Search for the cell housing the specified text and yield its (X, Y) center coordinate. 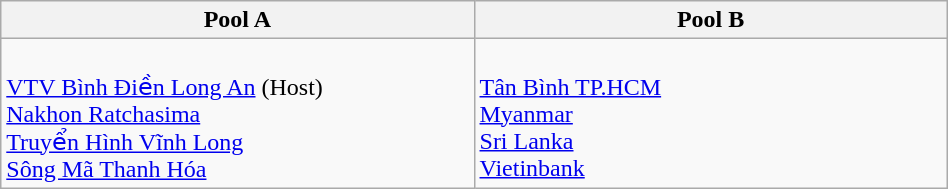
Pool B (710, 20)
Tân Bình TP.HCM Myanmar Sri Lanka Vietinbank (710, 114)
Pool A (238, 20)
VTV Bình Điền Long An (Host) Nakhon Ratchasima Truyển Hình Vĩnh Long Sông Mã Thanh Hóa (238, 114)
